Search for the cell housing the specified text and yield its (x, y) center coordinate. 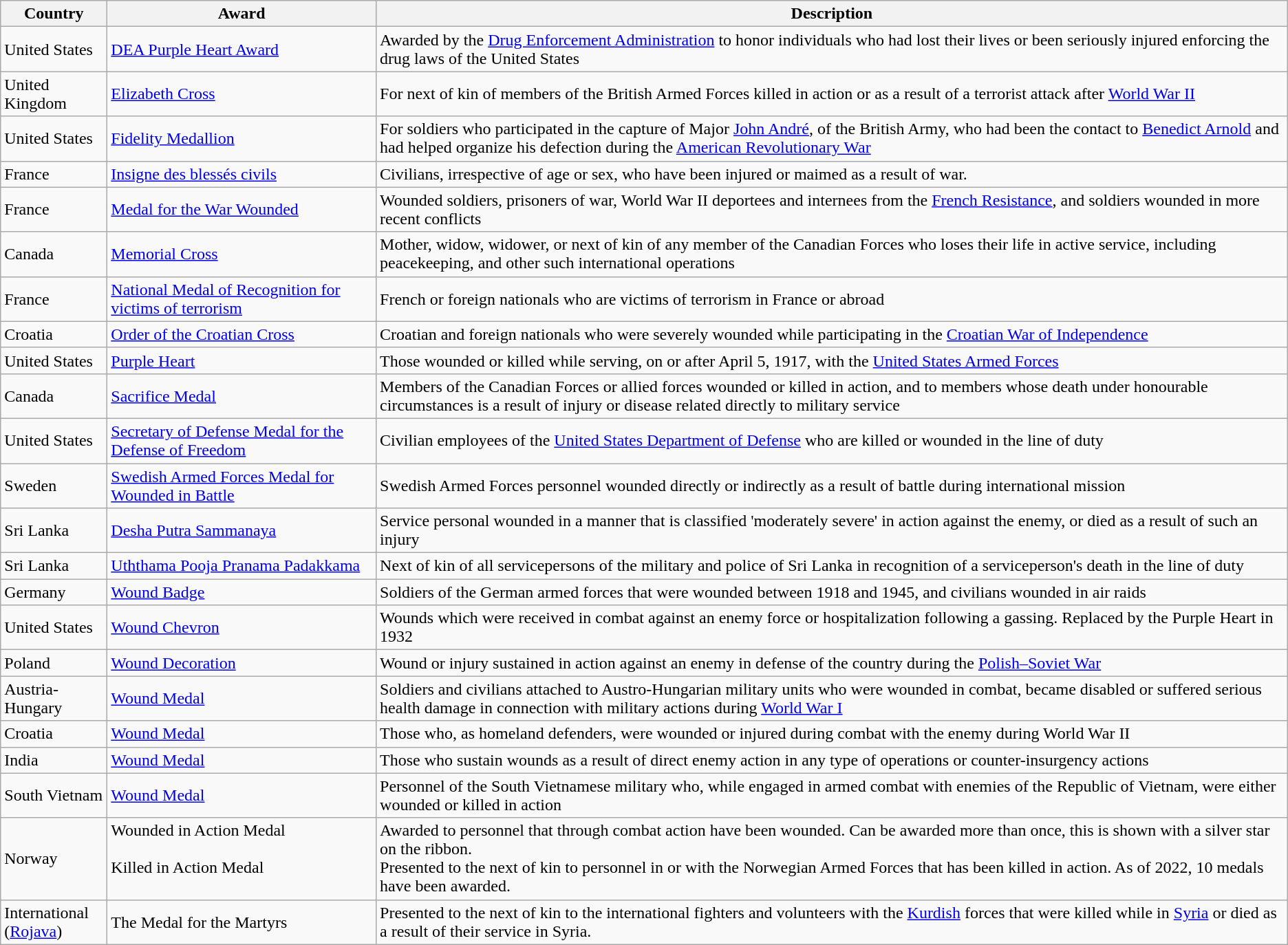
Sacrifice Medal (242, 396)
Civilians, irrespective of age or sex, who have been injured or maimed as a result of war. (833, 174)
Wound Badge (242, 592)
Those who, as homeland defenders, were wounded or injured during combat with the enemy during World War II (833, 734)
Those wounded or killed while serving, on or after April 5, 1917, with the United States Armed Forces (833, 360)
Wound or injury sustained in action against an enemy in defense of the country during the Polish–Soviet War (833, 663)
Sweden (54, 486)
Wound Decoration (242, 663)
Germany (54, 592)
South Vietnam (54, 795)
Norway (54, 858)
Wounds which were received in combat against an enemy force or hospitalization following a gassing. Replaced by the Purple Heart in 1932 (833, 627)
Award (242, 14)
Service personal wounded in a manner that is classified 'moderately severe' in action against the enemy, or died as a result of such an injury (833, 531)
Secretary of Defense Medal for the Defense of Freedom (242, 440)
Swedish Armed Forces personnel wounded directly or indirectly as a result of battle during international mission (833, 486)
For next of kin of members of the British Armed Forces killed in action or as a result of a terrorist attack after World War II (833, 94)
Next of kin of all servicepersons of the military and police of Sri Lanka in recognition of a serviceperson's death in the line of duty (833, 566)
Austria-Hungary (54, 699)
DEA Purple Heart Award (242, 50)
Memorial Cross (242, 254)
Poland (54, 663)
Wounded in Action MedalKilled in Action Medal (242, 858)
Fidelity Medallion (242, 139)
French or foreign nationals who are victims of terrorism in France or abroad (833, 298)
Elizabeth Cross (242, 94)
Wound Chevron (242, 627)
Wounded soldiers, prisoners of war, World War II deportees and internees from the French Resistance, and soldiers wounded in more recent conflicts (833, 209)
The Medal for the Martyrs (242, 922)
Soldiers of the German armed forces that were wounded between 1918 and 1945, and civilians wounded in air raids (833, 592)
Swedish Armed Forces Medal for Wounded in Battle (242, 486)
National Medal of Recognition for victims of terrorism (242, 298)
Croatian and foreign nationals who were severely wounded while participating in the Croatian War of Independence (833, 334)
India (54, 760)
Desha Putra Sammanaya (242, 531)
Order of the Croatian Cross (242, 334)
Insigne des blessés civils (242, 174)
Uththama Pooja Pranama Padakkama (242, 566)
Purple Heart (242, 360)
Medal for the War Wounded (242, 209)
United Kingdom (54, 94)
Those who sustain wounds as a result of direct enemy action in any type of operations or counter-insurgency actions (833, 760)
Country (54, 14)
International (Rojava) (54, 922)
Description (833, 14)
Civilian employees of the United States Department of Defense who are killed or wounded in the line of duty (833, 440)
